Return [x, y] of the center of cell containing provided text 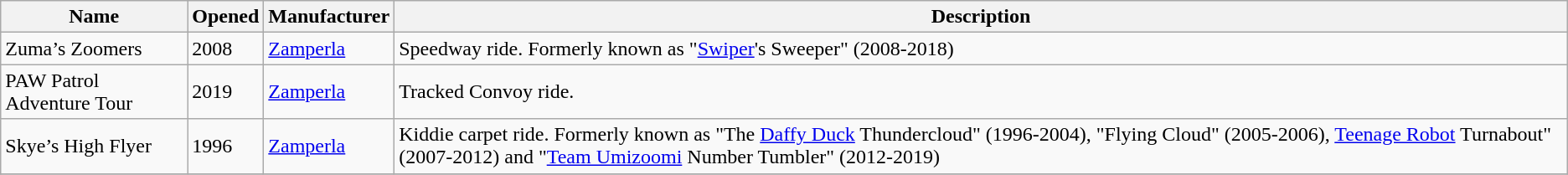
Skye’s High Flyer [94, 146]
PAW Patrol Adventure Tour [94, 92]
Zuma’s Zoomers [94, 49]
2019 [226, 92]
Speedway ride. Formerly known as "Swiper's Sweeper" (2008-2018) [982, 49]
Manufacturer [329, 17]
2008 [226, 49]
Description [982, 17]
Opened [226, 17]
Name [94, 17]
1996 [226, 146]
Tracked Convoy ride. [982, 92]
